Locate the cell with the specified text and output its (x, y) center coordinate. 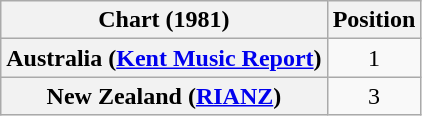
New Zealand (RIANZ) (164, 96)
3 (374, 96)
Australia (Kent Music Report) (164, 58)
1 (374, 58)
Chart (1981) (164, 20)
Position (374, 20)
